For the text-containing cell, return its midpoint in [X, Y] coordinate format. 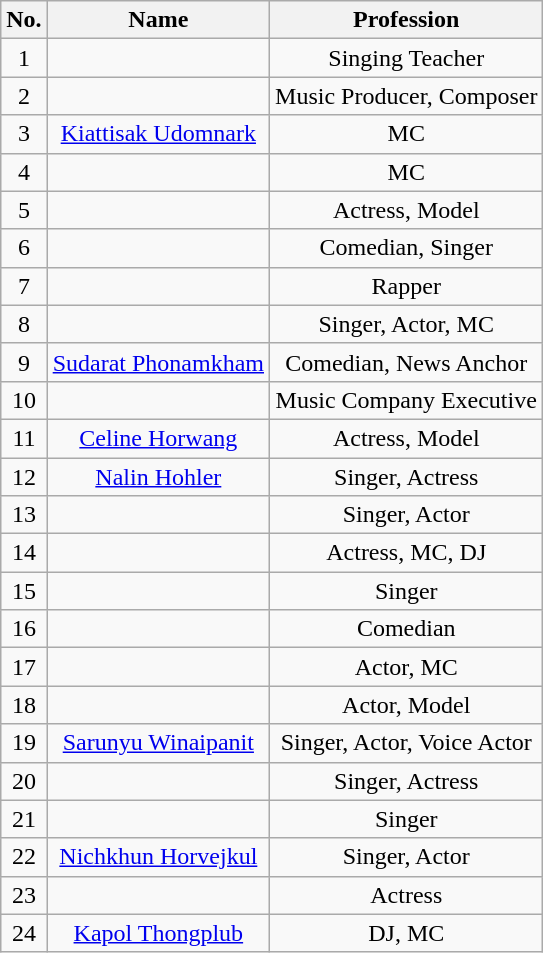
5 [24, 210]
Actor, MC [406, 667]
21 [24, 819]
Comedian [406, 629]
Nichkhun Horvejkul [158, 857]
16 [24, 629]
7 [24, 286]
Singer, Actor, Voice Actor [406, 743]
6 [24, 248]
4 [24, 172]
22 [24, 857]
Music Producer, Composer [406, 96]
10 [24, 400]
Singing Teacher [406, 58]
Music Company Executive [406, 400]
Name [158, 20]
Rapper [406, 286]
Kiattisak Udomnark [158, 134]
Actress [406, 895]
23 [24, 895]
Profession [406, 20]
24 [24, 933]
Kapol Thongplub [158, 933]
Sudarat Phonamkham [158, 362]
Actor, Model [406, 705]
14 [24, 553]
18 [24, 705]
DJ, MC [406, 933]
Nalin Hohler [158, 477]
17 [24, 667]
3 [24, 134]
9 [24, 362]
15 [24, 591]
12 [24, 477]
Singer, Actor, MC [406, 324]
Comedian, News Anchor [406, 362]
Celine Horwang [158, 438]
No. [24, 20]
Comedian, Singer [406, 248]
Actress, MC, DJ [406, 553]
1 [24, 58]
Sarunyu Winaipanit [158, 743]
20 [24, 781]
11 [24, 438]
2 [24, 96]
19 [24, 743]
13 [24, 515]
8 [24, 324]
